Identify which cell holds the provided text, then report its (X, Y) central coordinate. 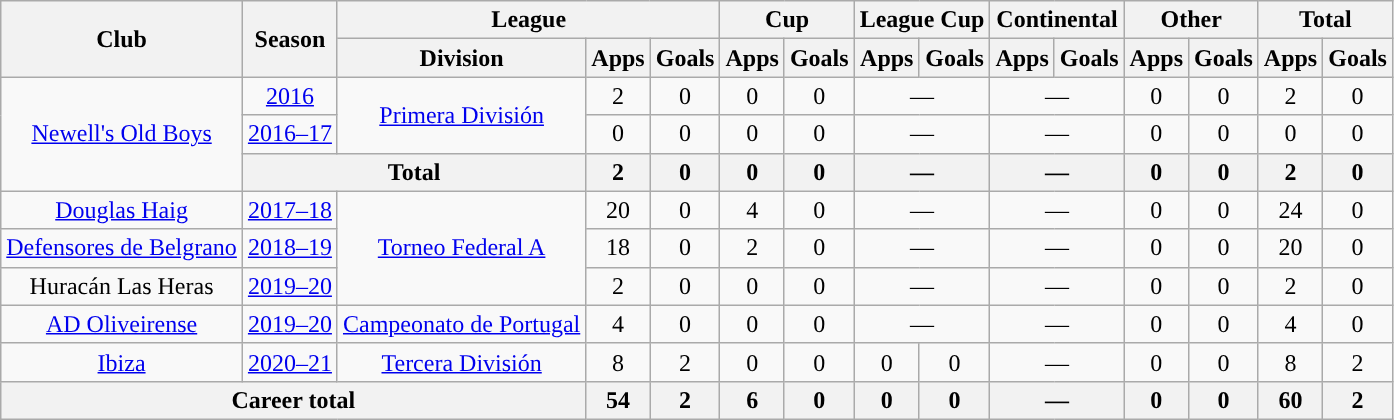
Club (122, 39)
League (528, 20)
Ibiza (122, 362)
Season (290, 39)
League Cup (922, 20)
24 (1290, 210)
Douglas Haig (122, 210)
Campeonato de Portugal (461, 324)
2016 (290, 96)
Tercera División (461, 362)
2017–18 (290, 210)
Newell's Old Boys (122, 134)
Career total (294, 400)
Continental (1057, 20)
2018–19 (290, 248)
60 (1290, 400)
AD Oliveirense (122, 324)
Cup (787, 20)
18 (618, 248)
Other (1191, 20)
54 (618, 400)
2016–17 (290, 134)
2020–21 (290, 362)
Defensores de Belgrano (122, 248)
Huracán Las Heras (122, 286)
Primera División (461, 115)
6 (752, 400)
Division (461, 58)
Torneo Federal A (461, 248)
